Scan for the cell matching the given text and deliver its [x, y] coordinate at center. 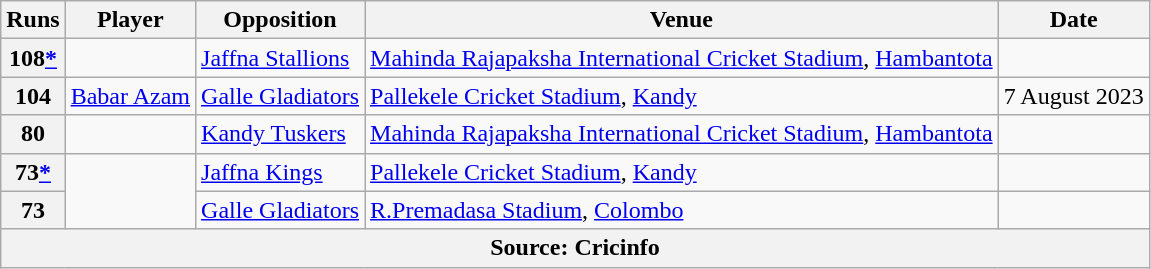
80 [33, 134]
Source: Cricinfo [575, 248]
7 August 2023 [1074, 96]
Opposition [280, 20]
Babar Azam [130, 96]
108* [33, 58]
Date [1074, 20]
R.Premadasa Stadium, Colombo [682, 210]
104 [33, 96]
Kandy Tuskers [280, 134]
73 [33, 210]
Jaffna Stallions [280, 58]
Venue [682, 20]
Runs [33, 20]
Jaffna Kings [280, 172]
73* [33, 172]
Player [130, 20]
